Determine the [X, Y] coordinate at the center of the cell enclosing the given text.  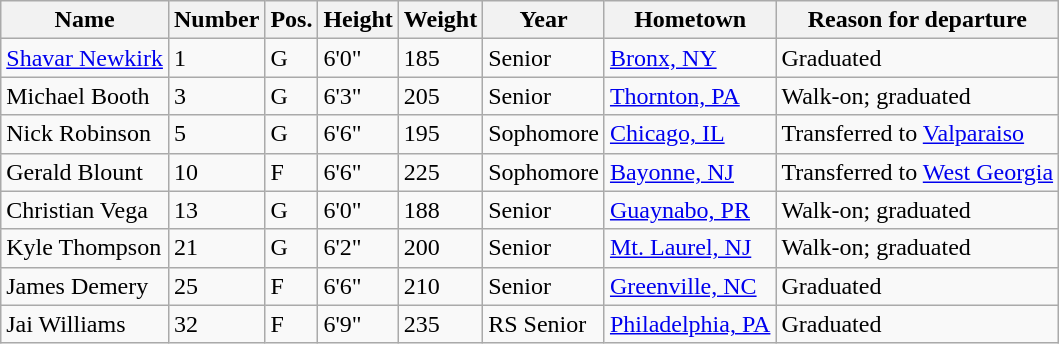
6'2" [358, 248]
13 [216, 210]
210 [440, 286]
21 [216, 248]
205 [440, 96]
195 [440, 134]
Pos. [292, 20]
Bronx, NY [690, 58]
Guaynabo, PR [690, 210]
Mt. Laurel, NJ [690, 248]
6'9" [358, 324]
Number [216, 20]
Jai Williams [85, 324]
3 [216, 96]
5 [216, 134]
Weight [440, 20]
Hometown [690, 20]
Shavar Newkirk [85, 58]
Height [358, 20]
RS Senior [544, 324]
Kyle Thompson [85, 248]
Year [544, 20]
188 [440, 210]
225 [440, 172]
6'3" [358, 96]
Gerald Blount [85, 172]
1 [216, 58]
James Demery [85, 286]
Bayonne, NJ [690, 172]
Nick Robinson [85, 134]
185 [440, 58]
Thornton, PA [690, 96]
Greenville, NC [690, 286]
Transferred to Valparaiso [918, 134]
10 [216, 172]
Transferred to West Georgia [918, 172]
25 [216, 286]
Reason for departure [918, 20]
Name [85, 20]
Chicago, IL [690, 134]
200 [440, 248]
Michael Booth [85, 96]
32 [216, 324]
Christian Vega [85, 210]
Philadelphia, PA [690, 324]
235 [440, 324]
